Extract the (x, y) coordinate from the center of the cell holding the provided text.  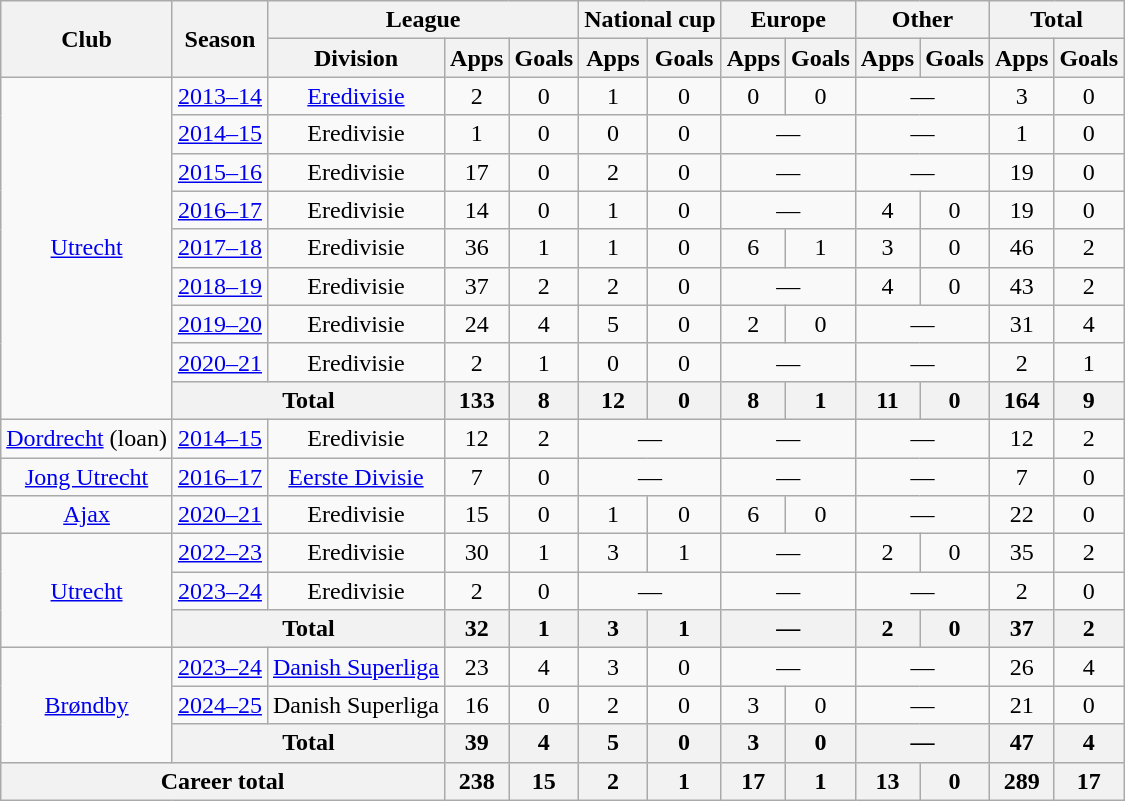
National cup (650, 20)
13 (887, 781)
2018–19 (220, 286)
24 (477, 324)
League (422, 20)
Jong Utrecht (87, 477)
2013–14 (220, 96)
238 (477, 781)
47 (1021, 743)
30 (477, 553)
32 (477, 629)
26 (1021, 667)
39 (477, 743)
164 (1021, 400)
35 (1021, 553)
2015–16 (220, 172)
46 (1021, 248)
22 (1021, 515)
2022–23 (220, 553)
Club (87, 39)
Ajax (87, 515)
Other (922, 20)
Division (356, 58)
2024–25 (220, 705)
36 (477, 248)
23 (477, 667)
11 (887, 400)
289 (1021, 781)
2019–20 (220, 324)
133 (477, 400)
Career total (223, 781)
9 (1089, 400)
Dordrecht (loan) (87, 438)
Brøndby (87, 705)
21 (1021, 705)
16 (477, 705)
Europe (788, 20)
14 (477, 210)
Eerste Divisie (356, 477)
2017–18 (220, 248)
43 (1021, 286)
31 (1021, 324)
Season (220, 39)
